Output the (X, Y) coordinate of the center of the cell containing the given text.  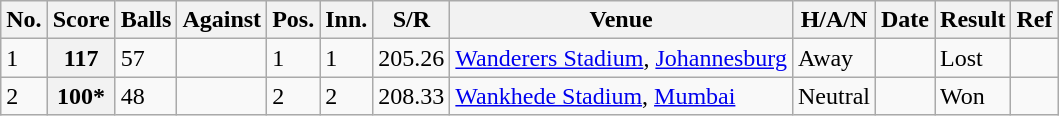
Neutral (834, 96)
Venue (622, 20)
Wanderers Stadium, Johannesburg (622, 58)
57 (146, 58)
H/A/N (834, 20)
Balls (146, 20)
Ref (1034, 20)
Inn. (346, 20)
S/R (412, 20)
Score (81, 20)
Date (906, 20)
Lost (973, 58)
117 (81, 58)
Wankhede Stadium, Mumbai (622, 96)
100* (81, 96)
No. (24, 20)
Away (834, 58)
Against (222, 20)
Won (973, 96)
Result (973, 20)
205.26 (412, 58)
Pos. (294, 20)
208.33 (412, 96)
48 (146, 96)
